Find where the given text appears and provide that cell's center as [x, y] coordinate. 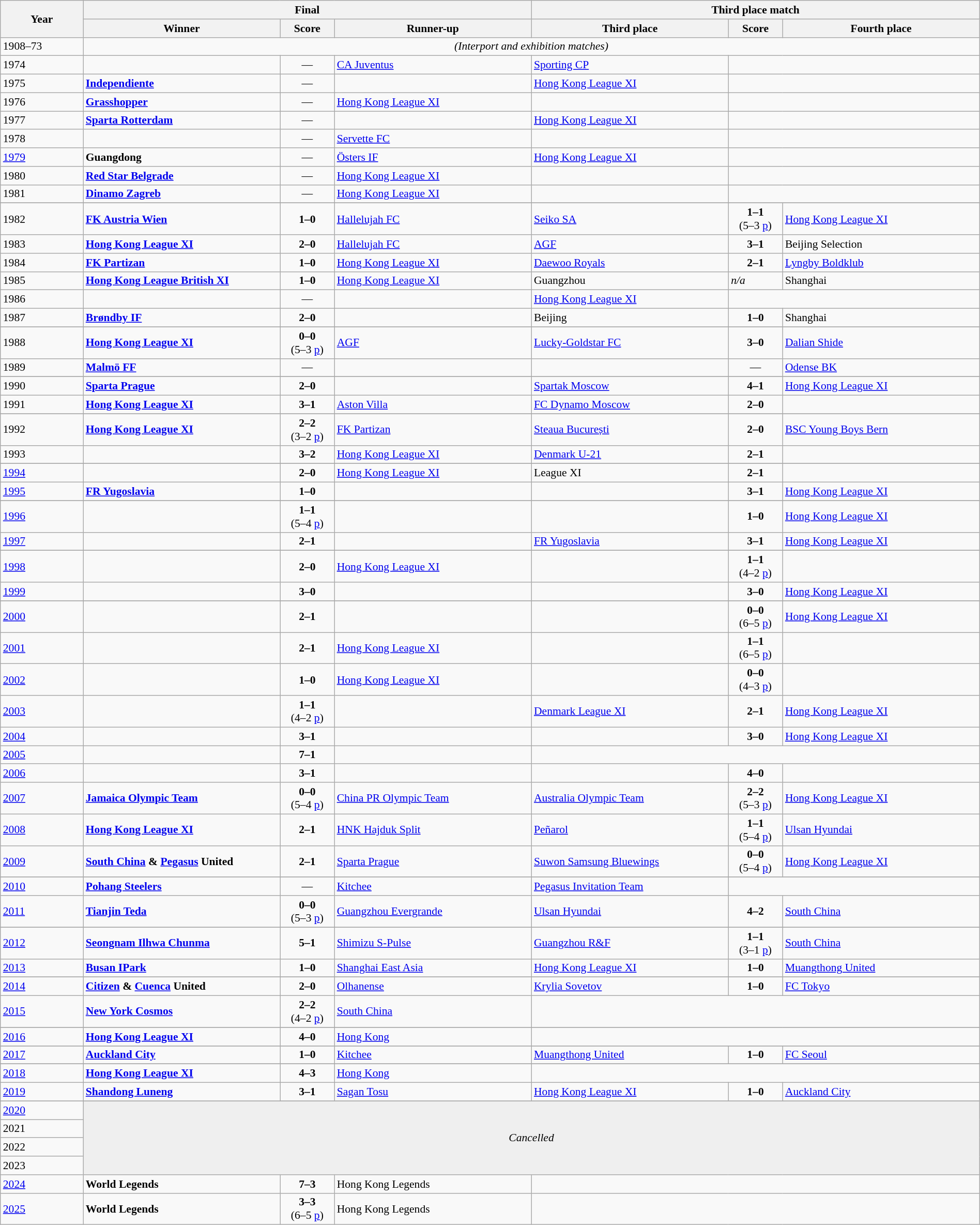
Year [42, 19]
2009 [42, 861]
1997 [42, 541]
1–1(6–5 p) [756, 648]
1975 [42, 84]
League XI [630, 473]
Suwon Samsung Bluewings [630, 861]
2018 [42, 1073]
1999 [42, 592]
2024 [42, 1184]
Lyngby Boldklub [881, 263]
2022 [42, 1147]
2012 [42, 943]
1991 [42, 405]
2001 [42, 648]
FK Austria Wien [182, 219]
2019 [42, 1092]
1976 [42, 102]
Aston Villa [433, 405]
1989 [42, 368]
Dalian Shide [881, 342]
(Interport and exhibition matches) [531, 47]
Grasshopper [182, 102]
Pegasus Invitation Team [630, 887]
Pohang Steelers [182, 887]
1908–73 [42, 47]
BSC Young Boys Bern [881, 429]
1998 [42, 567]
1978 [42, 139]
1980 [42, 176]
Citizen & Cuenca United [182, 987]
1996 [42, 516]
4–1 [756, 386]
Cancelled [531, 1138]
Steaua București [630, 429]
South China & Pegasus United [182, 861]
1983 [42, 244]
2–2(4–2 p) [307, 1011]
2010 [42, 887]
Shandong Luneng [182, 1092]
Sagan Tosu [433, 1092]
Final [307, 10]
Denmark League XI [630, 712]
2005 [42, 755]
1986 [42, 299]
1988 [42, 342]
2000 [42, 616]
1992 [42, 429]
1–1(3–1 p) [756, 943]
Jamaica Olympic Team [182, 798]
3–2 [307, 455]
Lucky-Goldstar FC [630, 342]
Odense BK [881, 368]
Hong Kong League British XI [182, 281]
2006 [42, 774]
3–3(6–5 p) [307, 1209]
2015 [42, 1011]
0–0(6–5 p) [756, 616]
Guangzhou [630, 281]
1995 [42, 492]
2004 [42, 736]
Shimizu S-Pulse [433, 943]
Malmö FF [182, 368]
2002 [42, 679]
1994 [42, 473]
2–2(5–3 p) [756, 798]
1–1(5–3 p) [756, 219]
1979 [42, 157]
2023 [42, 1166]
Sporting CP [630, 65]
7–1 [307, 755]
Dinamo Zagreb [182, 194]
2016 [42, 1037]
Runner-up [433, 28]
1990 [42, 386]
Guangdong [182, 157]
1984 [42, 263]
2020 [42, 1110]
1981 [42, 194]
1985 [42, 281]
Tianjin Teda [182, 911]
Olhanense [433, 987]
2014 [42, 987]
FC Seoul [881, 1055]
2003 [42, 712]
5–1 [307, 943]
Beijing [630, 318]
FC Dynamo Moscow [630, 405]
2017 [42, 1055]
0–0(4–3 p) [756, 679]
HNK Hajduk Split [433, 829]
1993 [42, 455]
1987 [42, 318]
Busan IPark [182, 968]
Peñarol [630, 829]
n/a [756, 281]
Sparta Rotterdam [182, 120]
Shanghai East Asia [433, 968]
Brøndby IF [182, 318]
Winner [182, 28]
2008 [42, 829]
1982 [42, 219]
7–3 [307, 1184]
2–2(3–2 p) [307, 429]
Independiente [182, 84]
Third place [630, 28]
Spartak Moscow [630, 386]
China PR Olympic Team [433, 798]
2007 [42, 798]
Fourth place [881, 28]
1974 [42, 65]
Denmark U-21 [630, 455]
Servette FC [433, 139]
Guangzhou R&F [630, 943]
CA Juventus [433, 65]
Australia Olympic Team [630, 798]
New York Cosmos [182, 1011]
Red Star Belgrade [182, 176]
Third place match [756, 10]
2013 [42, 968]
Seongnam Ilhwa Chunma [182, 943]
Guangzhou Evergrande [433, 911]
1977 [42, 120]
4–3 [307, 1073]
Beijing Selection [881, 244]
2011 [42, 911]
FC Tokyo [881, 987]
Östers IF [433, 157]
Daewoo Royals [630, 263]
4–2 [756, 911]
2021 [42, 1129]
2025 [42, 1209]
Krylia Sovetov [630, 987]
Seiko SA [630, 219]
